Return the [x, y] coordinate for the center point of the cell that contains the specified text.  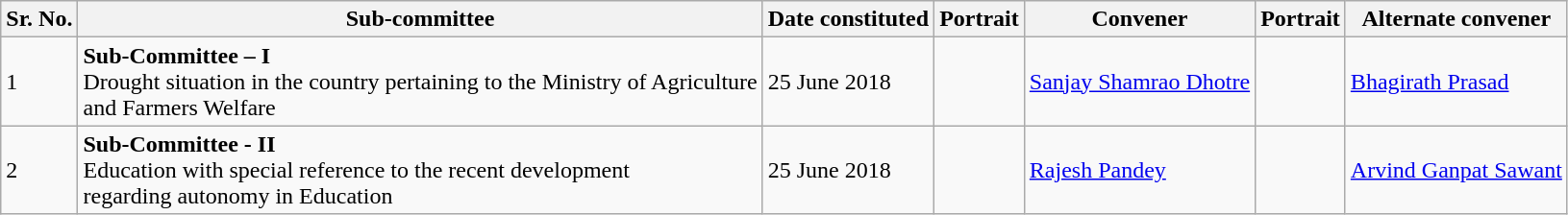
Sub-committee [420, 19]
Alternate convener [1456, 19]
Date constituted [848, 19]
2 [39, 170]
Arvind Ganpat Sawant [1456, 170]
Sub-Committee - IIEducation with special reference to the recent developmentregarding autonomy in Education [420, 170]
Convener [1139, 19]
Rajesh Pandey [1139, 170]
Sr. No. [39, 19]
Bhagirath Prasad [1456, 82]
1 [39, 82]
Sub-Committee – IDrought situation in the country pertaining to the Ministry of Agricultureand Farmers Welfare [420, 82]
Sanjay Shamrao Dhotre [1139, 82]
